Determine the [X, Y] coordinate at the center of the cell enclosing the given text.  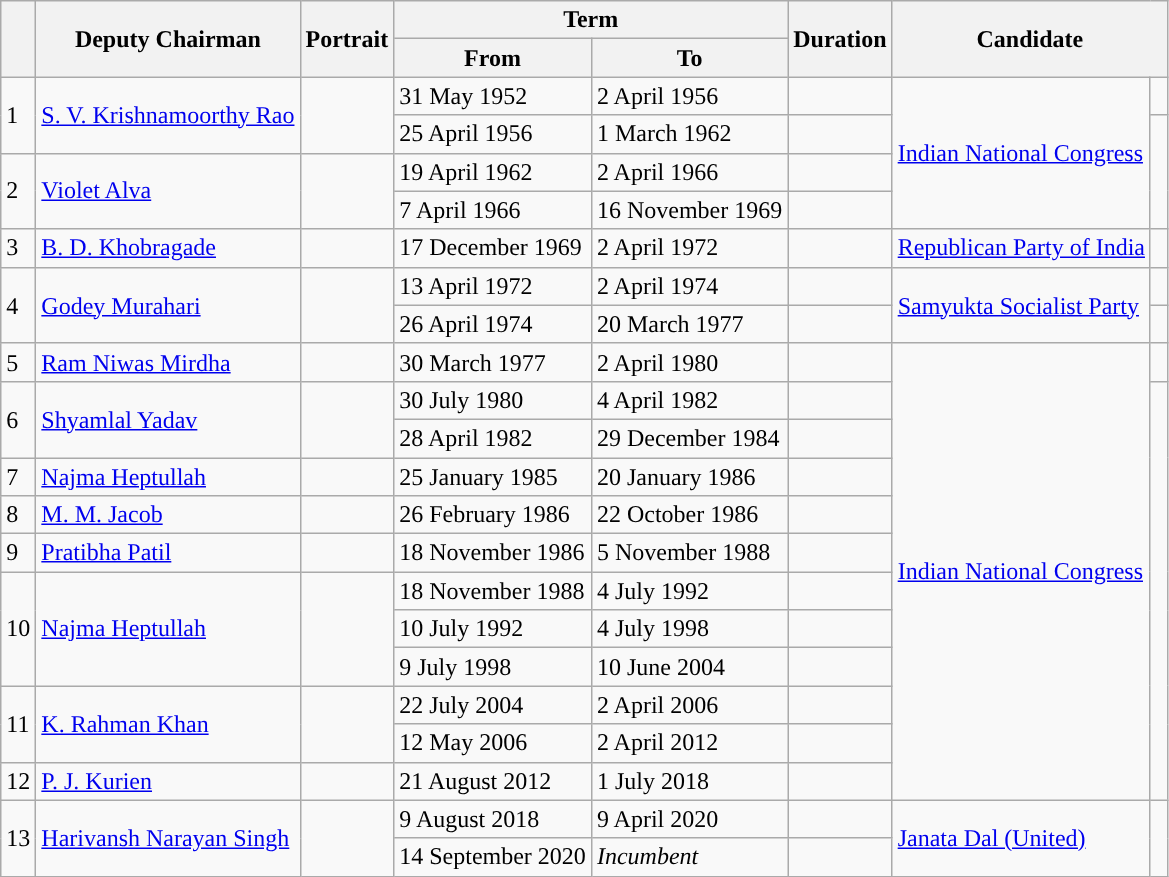
Portrait [347, 39]
Term [591, 20]
P. J. Kurien [168, 781]
Candidate [1030, 39]
2 April 1980 [689, 362]
22 October 1986 [689, 515]
9 [18, 553]
1 July 2018 [689, 781]
4 [18, 305]
22 July 2004 [493, 705]
1 March 1962 [689, 134]
Godey Murahari [168, 305]
2 [18, 191]
20 March 1977 [689, 324]
10 July 1992 [493, 629]
26 April 1974 [493, 324]
4 July 1998 [689, 629]
To [689, 58]
19 April 1962 [493, 172]
S. V. Krishnamoorthy Rao [168, 115]
18 November 1986 [493, 553]
Duration [840, 39]
Janata Dal (United) [1021, 838]
2 April 2006 [689, 705]
9 August 2018 [493, 819]
Incumbent [689, 857]
Pratibha Patil [168, 553]
5 [18, 362]
13 April 1972 [493, 286]
9 July 1998 [493, 667]
30 July 1980 [493, 400]
12 [18, 781]
8 [18, 515]
31 May 1952 [493, 96]
From [493, 58]
Samyukta Socialist Party [1021, 305]
25 April 1956 [493, 134]
B. D. Khobragade [168, 248]
18 November 1988 [493, 591]
7 April 1966 [493, 210]
2 April 1974 [689, 286]
2 April 1966 [689, 172]
29 December 1984 [689, 438]
Violet Alva [168, 191]
K. Rahman Khan [168, 724]
Ram Niwas Mirdha [168, 362]
11 [18, 724]
Deputy Chairman [168, 39]
26 February 1986 [493, 515]
Republican Party of India [1021, 248]
4 July 1992 [689, 591]
M. M. Jacob [168, 515]
25 January 1985 [493, 477]
6 [18, 419]
13 [18, 838]
1 [18, 115]
2 April 1956 [689, 96]
12 May 2006 [493, 743]
5 November 1988 [689, 553]
9 April 2020 [689, 819]
Shyamlal Yadav [168, 419]
Harivansh Narayan Singh [168, 838]
14 September 2020 [493, 857]
20 January 1986 [689, 477]
4 April 1982 [689, 400]
17 December 1969 [493, 248]
10 [18, 629]
16 November 1969 [689, 210]
2 April 1972 [689, 248]
21 August 2012 [493, 781]
10 June 2004 [689, 667]
28 April 1982 [493, 438]
3 [18, 248]
30 March 1977 [493, 362]
7 [18, 477]
2 April 2012 [689, 743]
